Determine the (x, y) coordinate at the center of the cell enclosing the given text.  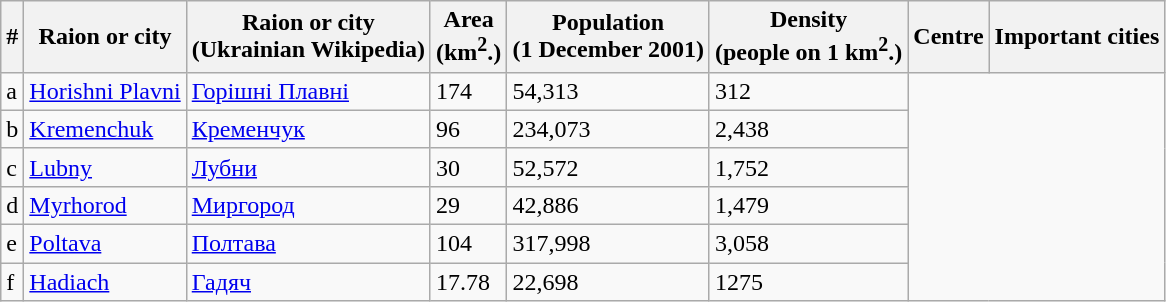
174 (468, 91)
a (12, 91)
Density(people on 1 km2.) (808, 37)
Important cities (1077, 37)
Population(1 December 2001) (608, 37)
Lubny (105, 167)
3,058 (808, 244)
b (12, 129)
104 (468, 244)
c (12, 167)
Кременчук (308, 129)
2,438 (808, 129)
Myrhorod (105, 205)
42,886 (608, 205)
e (12, 244)
312 (808, 91)
Raion or city(Ukrainian Wikipedia) (308, 37)
17.78 (468, 282)
Horishni Plavni (105, 91)
Горішні Плавні (308, 91)
Гадяч (308, 282)
Raion or city (105, 37)
29 (468, 205)
Area(km2.) (468, 37)
22,698 (608, 282)
52,572 (608, 167)
Kremenchuk (105, 129)
317,998 (608, 244)
1275 (808, 282)
96 (468, 129)
54,313 (608, 91)
Лубни (308, 167)
1,479 (808, 205)
Poltava (105, 244)
# (12, 37)
Hadiach (105, 282)
30 (468, 167)
Centre (948, 37)
234,073 (608, 129)
1,752 (808, 167)
f (12, 282)
Полтава (308, 244)
d (12, 205)
Миргород (308, 205)
